Return the [x, y] coordinate for the center point of the cell that contains the specified text.  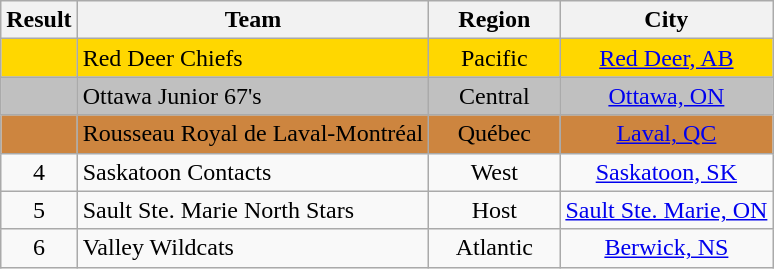
Pacific [494, 58]
Central [494, 96]
Sault Ste. Marie, ON [666, 210]
6 [39, 248]
5 [39, 210]
Berwick, NS [666, 248]
Saskatoon, SK [666, 172]
Sault Ste. Marie North Stars [253, 210]
Ottawa, ON [666, 96]
City [666, 20]
Host [494, 210]
Region [494, 20]
Québec [494, 134]
Result [39, 20]
Laval, QC [666, 134]
Team [253, 20]
Ottawa Junior 67's [253, 96]
West [494, 172]
Red Deer Chiefs [253, 58]
Rousseau Royal de Laval-Montréal [253, 134]
Valley Wildcats [253, 248]
Red Deer, AB [666, 58]
4 [39, 172]
Saskatoon Contacts [253, 172]
Atlantic [494, 248]
